Scan for the cell matching the given text and deliver its (X, Y) coordinate at center. 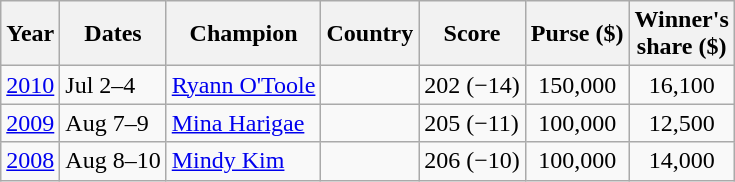
Dates (113, 34)
Mindy Kim (244, 161)
Mina Harigae (244, 123)
150,000 (577, 85)
Champion (244, 34)
12,500 (682, 123)
Aug 7–9 (113, 123)
Year (30, 34)
Purse ($) (577, 34)
Winner'sshare ($) (682, 34)
Ryann O'Toole (244, 85)
Score (472, 34)
2010 (30, 85)
Country (370, 34)
206 (−10) (472, 161)
205 (−11) (472, 123)
2008 (30, 161)
Jul 2–4 (113, 85)
16,100 (682, 85)
Aug 8–10 (113, 161)
202 (−14) (472, 85)
2009 (30, 123)
14,000 (682, 161)
